Search for the cell housing the specified text and yield its [X, Y] center coordinate. 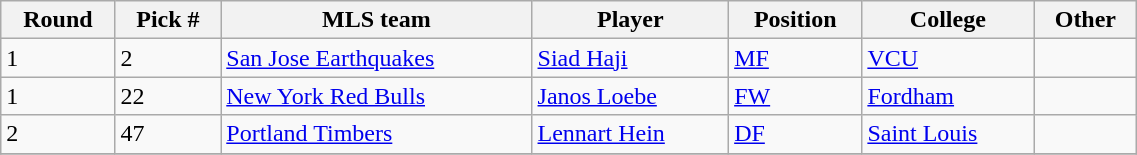
Round [58, 20]
Position [796, 20]
Siad Haji [630, 58]
MF [796, 58]
Player [630, 20]
Portland Timbers [376, 134]
Pick # [168, 20]
New York Red Bulls [376, 96]
Janos Loebe [630, 96]
FW [796, 96]
22 [168, 96]
San Jose Earthquakes [376, 58]
DF [796, 134]
VCU [948, 58]
Lennart Hein [630, 134]
Saint Louis [948, 134]
College [948, 20]
MLS team [376, 20]
47 [168, 134]
Fordham [948, 96]
Other [1086, 20]
